Identify which cell holds the provided text, then report its [X, Y] central coordinate. 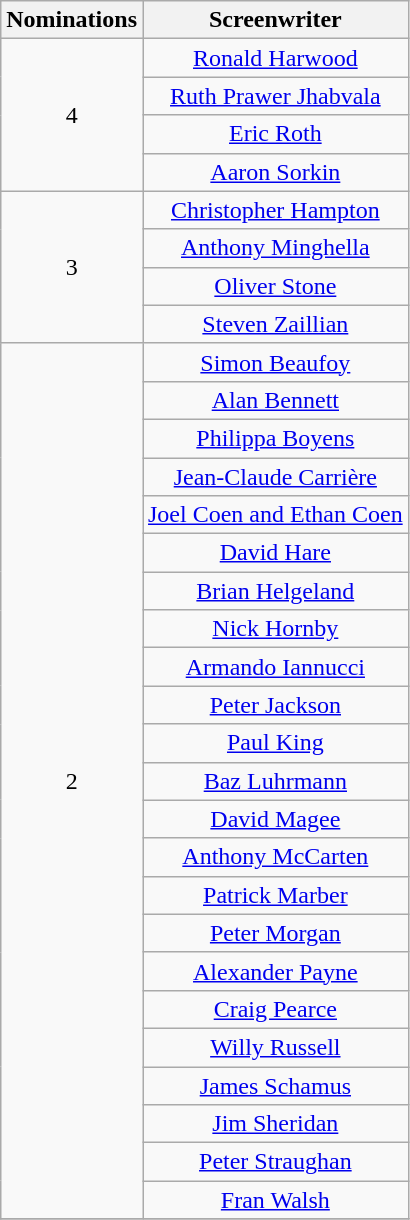
Simon Beaufoy [275, 362]
Eric Roth [275, 134]
David Magee [275, 819]
Jean-Claude Carrière [275, 477]
2 [72, 780]
Peter Morgan [275, 933]
Craig Pearce [275, 1009]
Steven Zaillian [275, 324]
Alan Bennett [275, 400]
Anthony Minghella [275, 248]
Ronald Harwood [275, 58]
Willy Russell [275, 1047]
Nick Hornby [275, 629]
David Hare [275, 553]
Joel Coen and Ethan Coen [275, 515]
Nominations [72, 20]
Fran Walsh [275, 1200]
Philippa Boyens [275, 438]
Peter Straughan [275, 1162]
Oliver Stone [275, 286]
Patrick Marber [275, 895]
Paul King [275, 743]
Ruth Prawer Jhabvala [275, 96]
Jim Sheridan [275, 1124]
Brian Helgeland [275, 591]
Peter Jackson [275, 705]
Baz Luhrmann [275, 781]
3 [72, 267]
Christopher Hampton [275, 210]
Armando Iannucci [275, 667]
4 [72, 115]
Screenwriter [275, 20]
Aaron Sorkin [275, 172]
Alexander Payne [275, 971]
James Schamus [275, 1085]
Anthony McCarten [275, 857]
